Output the (x, y) coordinate of the center of the cell containing the given text.  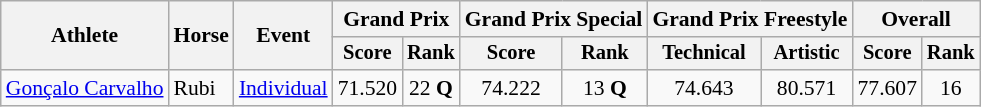
Event (284, 36)
74.222 (512, 88)
Horse (202, 36)
74.643 (704, 88)
Technical (704, 54)
Grand Prix Freestyle (750, 19)
Athlete (85, 36)
13 Q (604, 88)
Artistic (807, 54)
Gonçalo Carvalho (85, 88)
Grand Prix Special (554, 19)
Individual (284, 88)
Grand Prix (396, 19)
Rubi (202, 88)
77.607 (888, 88)
22 Q (431, 88)
16 (951, 88)
Overall (916, 19)
80.571 (807, 88)
71.520 (368, 88)
